Locate the cell with the specified text and output its (x, y) center coordinate. 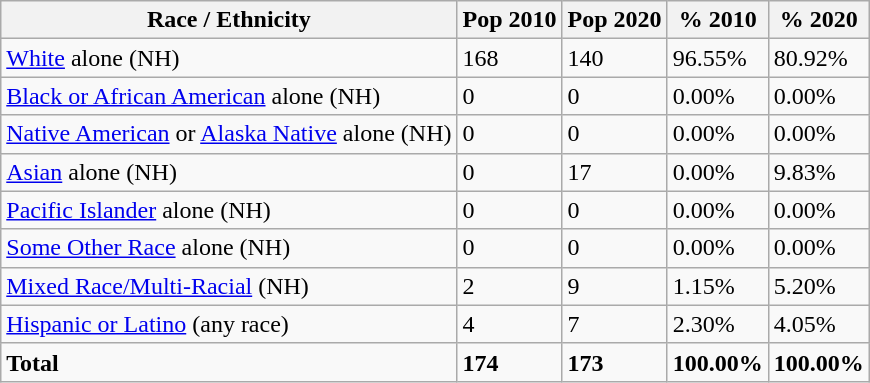
5.20% (818, 286)
4.05% (818, 324)
140 (614, 58)
80.92% (818, 58)
9 (614, 286)
% 2020 (818, 20)
Pop 2020 (614, 20)
Asian alone (NH) (229, 172)
White alone (NH) (229, 58)
Some Other Race alone (NH) (229, 248)
1.15% (718, 286)
174 (510, 362)
Pacific Islander alone (NH) (229, 210)
7 (614, 324)
96.55% (718, 58)
2 (510, 286)
Mixed Race/Multi-Racial (NH) (229, 286)
Total (229, 362)
9.83% (818, 172)
Hispanic or Latino (any race) (229, 324)
Pop 2010 (510, 20)
168 (510, 58)
Black or African American alone (NH) (229, 96)
17 (614, 172)
% 2010 (718, 20)
Race / Ethnicity (229, 20)
Native American or Alaska Native alone (NH) (229, 134)
173 (614, 362)
4 (510, 324)
2.30% (718, 324)
